Find where the given text appears and provide that cell's center as [x, y] coordinate. 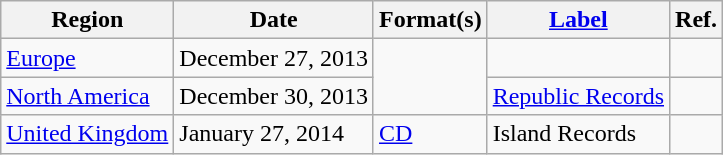
Island Records [578, 134]
CD [430, 134]
January 27, 2014 [274, 134]
Ref. [696, 20]
Region [88, 20]
December 30, 2013 [274, 96]
United Kingdom [88, 134]
December 27, 2013 [274, 58]
Europe [88, 58]
Date [274, 20]
Format(s) [430, 20]
Republic Records [578, 96]
North America [88, 96]
Label [578, 20]
